Locate the cell with the specified text and output its (x, y) center coordinate. 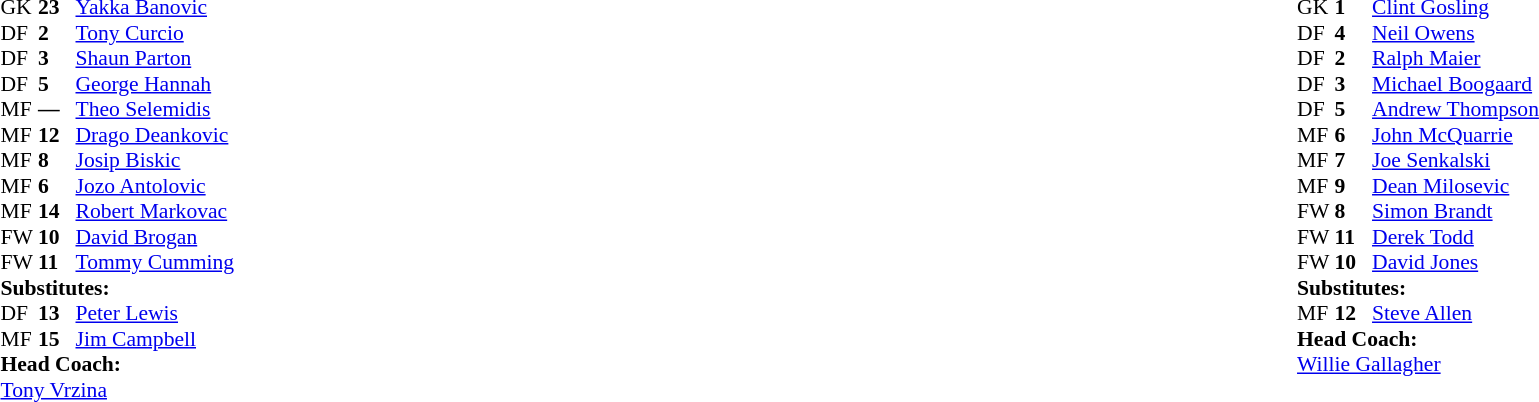
14 (57, 211)
Jim Campbell (156, 339)
Theo Selemidis (156, 109)
— (57, 109)
Tony Curcio (156, 33)
9 (1354, 186)
Peter Lewis (156, 313)
Willie Gallagher (1418, 365)
Michael Boogaard (1456, 84)
Tommy Cumming (156, 263)
David Jones (1456, 263)
15 (57, 339)
Shaun Parton (156, 59)
Robert Markovac (156, 211)
Neil Owens (1456, 33)
4 (1354, 33)
Steve Allen (1456, 313)
Simon Brandt (1456, 211)
Derek Todd (1456, 237)
Jozo Antolovic (156, 186)
Josip Biskic (156, 161)
Joe Senkalski (1456, 161)
Ralph Maier (1456, 59)
Andrew Thompson (1456, 109)
John McQuarrie (1456, 135)
Drago Deankovic (156, 135)
Dean Milosevic (1456, 186)
David Brogan (156, 237)
7 (1354, 161)
13 (57, 313)
George Hannah (156, 84)
